From the cell containing the given text, extract its center point as [X, Y] coordinate. 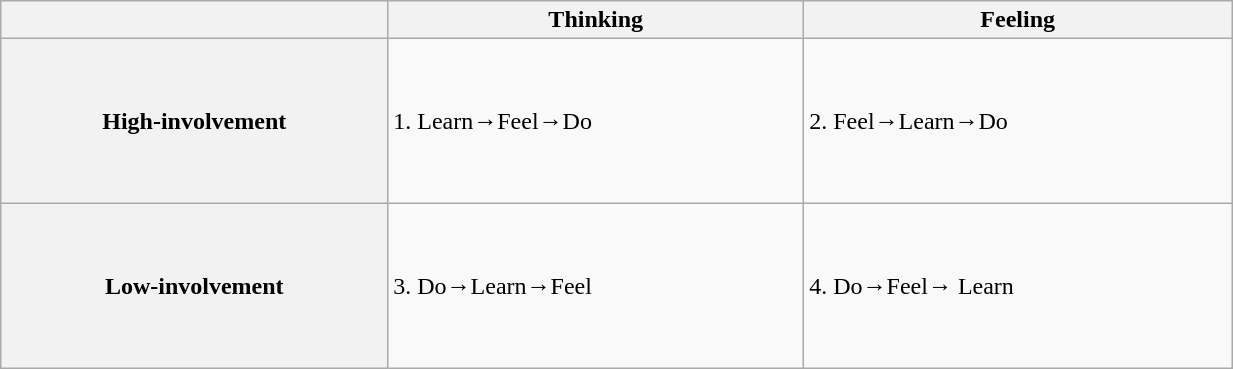
Feeling [1018, 20]
4. Do→Feel→ Learn [1018, 286]
1. Learn→Feel→Do [596, 122]
3. Do→Learn→Feel [596, 286]
High-involvement [194, 122]
2. Feel→Learn→Do [1018, 122]
Thinking [596, 20]
Low-involvement [194, 286]
